Return (x, y) of the center of cell containing provided text 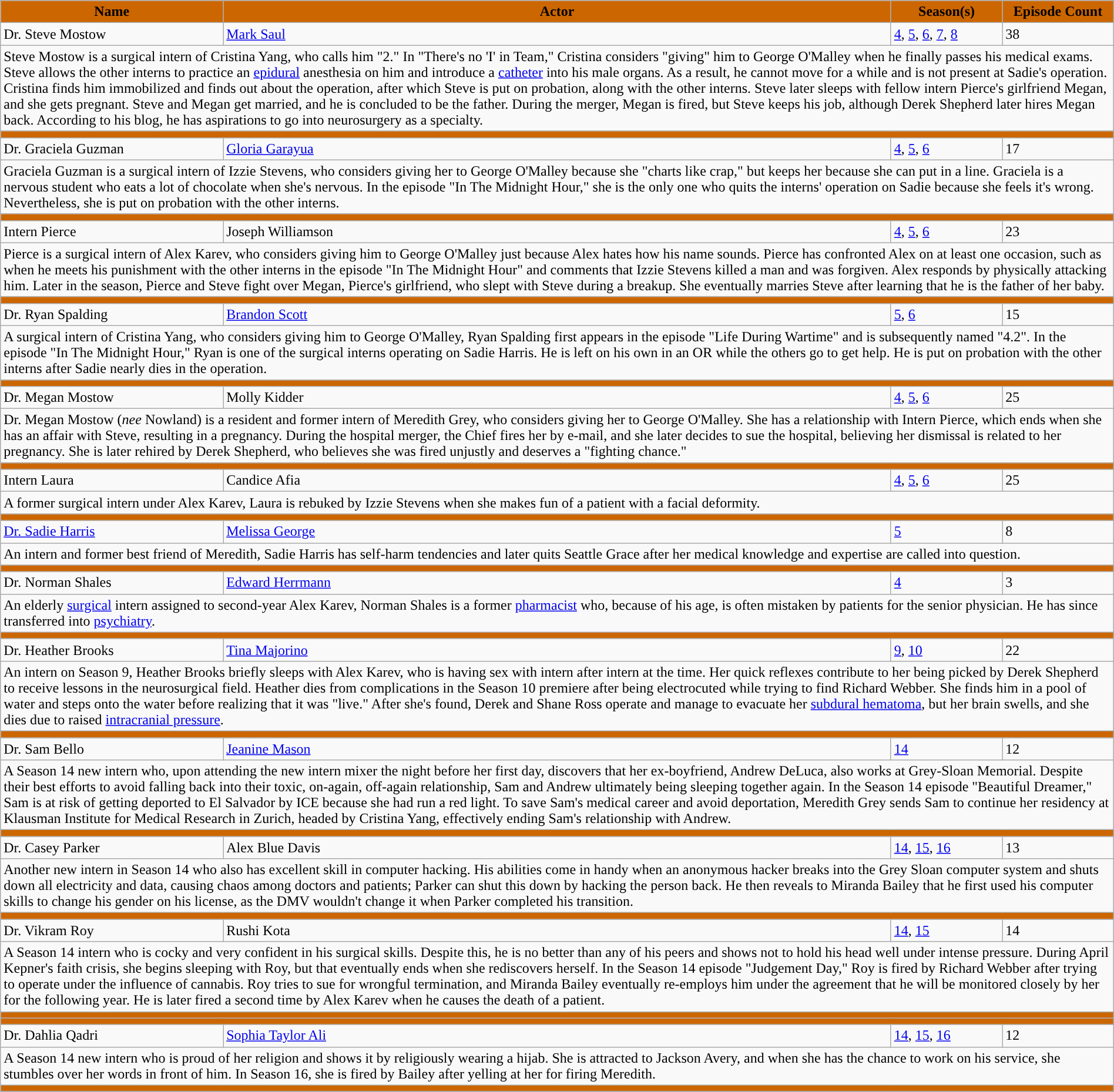
5 (946, 532)
Dr. Megan Mostow (112, 398)
Season(s) (946, 12)
Dr. Vikram Roy (112, 930)
Dr. Casey Parker (112, 848)
Dr. Heather Brooks (112, 650)
Rushi Kota (557, 930)
Actor (557, 12)
Dr. Graciela Guzman (112, 149)
4 (946, 583)
13 (1058, 848)
Dr. Sadie Harris (112, 532)
Dr. Ryan Spalding (112, 314)
Joseph Williamson (557, 231)
Gloria Garayua (557, 149)
Edward Herrmann (557, 583)
8 (1058, 532)
Melissa George (557, 532)
5, 6 (946, 314)
23 (1058, 231)
38 (1058, 34)
Intern Laura (112, 481)
Sophia Taylor Ali (557, 1036)
Dr. Steve Mostow (112, 34)
Tina Majorino (557, 650)
14, 15 (946, 930)
4, 5, 6, 7, 8 (946, 34)
22 (1058, 650)
15 (1058, 314)
Dr. Sam Bello (112, 749)
17 (1058, 149)
Jeanine Mason (557, 749)
3 (1058, 583)
Dr. Norman Shales (112, 583)
Name (112, 12)
Dr. Dahlia Qadri (112, 1036)
A former surgical intern under Alex Karev, Laura is rebuked by Izzie Stevens when she makes fun of a patient with a facial deformity. (557, 503)
Episode Count (1058, 12)
Candice Afia (557, 481)
Intern Pierce (112, 231)
Brandon Scott (557, 314)
Mark Saul (557, 34)
Alex Blue Davis (557, 848)
Molly Kidder (557, 398)
9, 10 (946, 650)
